Return (x, y) of the center of cell containing provided text 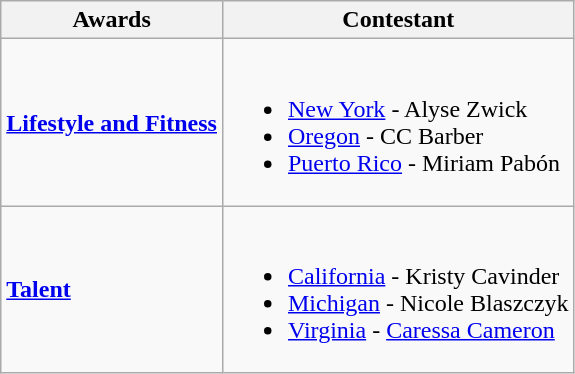
Lifestyle and Fitness (112, 122)
California - Kristy Cavinder Michigan - Nicole Blaszczyk Virginia - Caressa Cameron (398, 290)
Contestant (398, 20)
Talent (112, 290)
New York - Alyse Zwick Oregon - CC Barber Puerto Rico - Miriam Pabón (398, 122)
Awards (112, 20)
